Search for the cell housing the specified text and yield its (x, y) center coordinate. 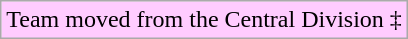
Team moved from the Central Division ‡ (204, 20)
